Return the (X, Y) coordinate for the center point of the cell that contains the specified text.  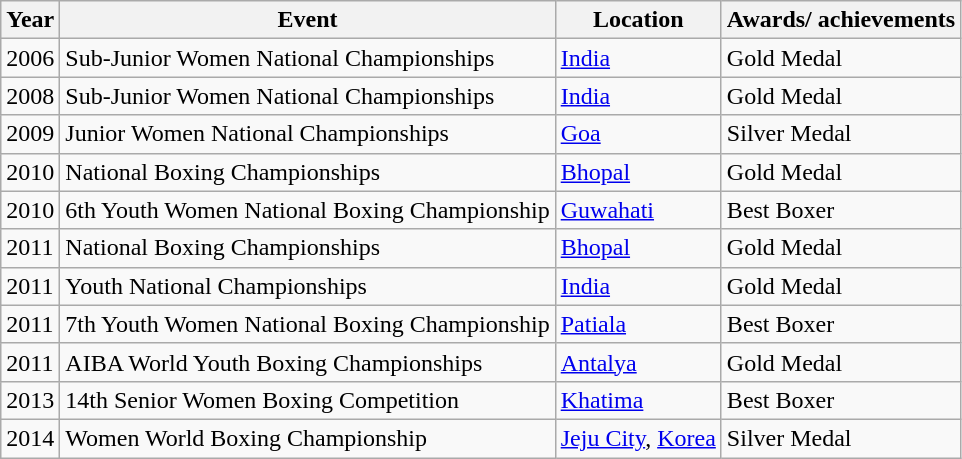
2006 (30, 58)
Location (638, 20)
Antalya (638, 362)
AIBA World Youth Boxing Championships (308, 362)
Jeju City, Korea (638, 438)
Awards/ achievements (840, 20)
Year (30, 20)
Junior Women National Championships (308, 134)
2014 (30, 438)
Event (308, 20)
Goa (638, 134)
2008 (30, 96)
14th Senior Women Boxing Competition (308, 400)
Women World Boxing Championship (308, 438)
Patiala (638, 324)
Guwahati (638, 210)
2013 (30, 400)
7th Youth Women National Boxing Championship (308, 324)
Khatima (638, 400)
6th Youth Women National Boxing Championship (308, 210)
2009 (30, 134)
Youth National Championships (308, 286)
